Scan for the cell matching the given text and deliver its (x, y) coordinate at center. 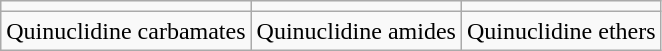
Quinuclidine amides (356, 31)
Quinuclidine carbamates (126, 31)
Quinuclidine ethers (561, 31)
